Scan for the cell matching the given text and deliver its [X, Y] coordinate at center. 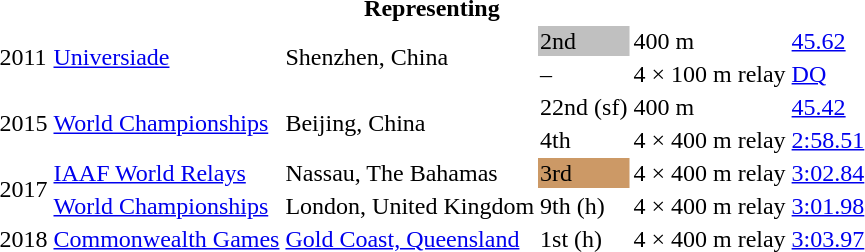
Nassau, The Bahamas [410, 173]
22nd (sf) [584, 107]
2nd [584, 41]
4th [584, 140]
Beijing, China [410, 124]
– [584, 74]
4 × 100 m relay [710, 74]
Shenzhen, China [410, 58]
9th (h) [584, 206]
IAAF World Relays [166, 173]
3rd [584, 173]
London, United Kingdom [410, 206]
Universiade [166, 58]
